Identify which cell holds the provided text, then report its (X, Y) central coordinate. 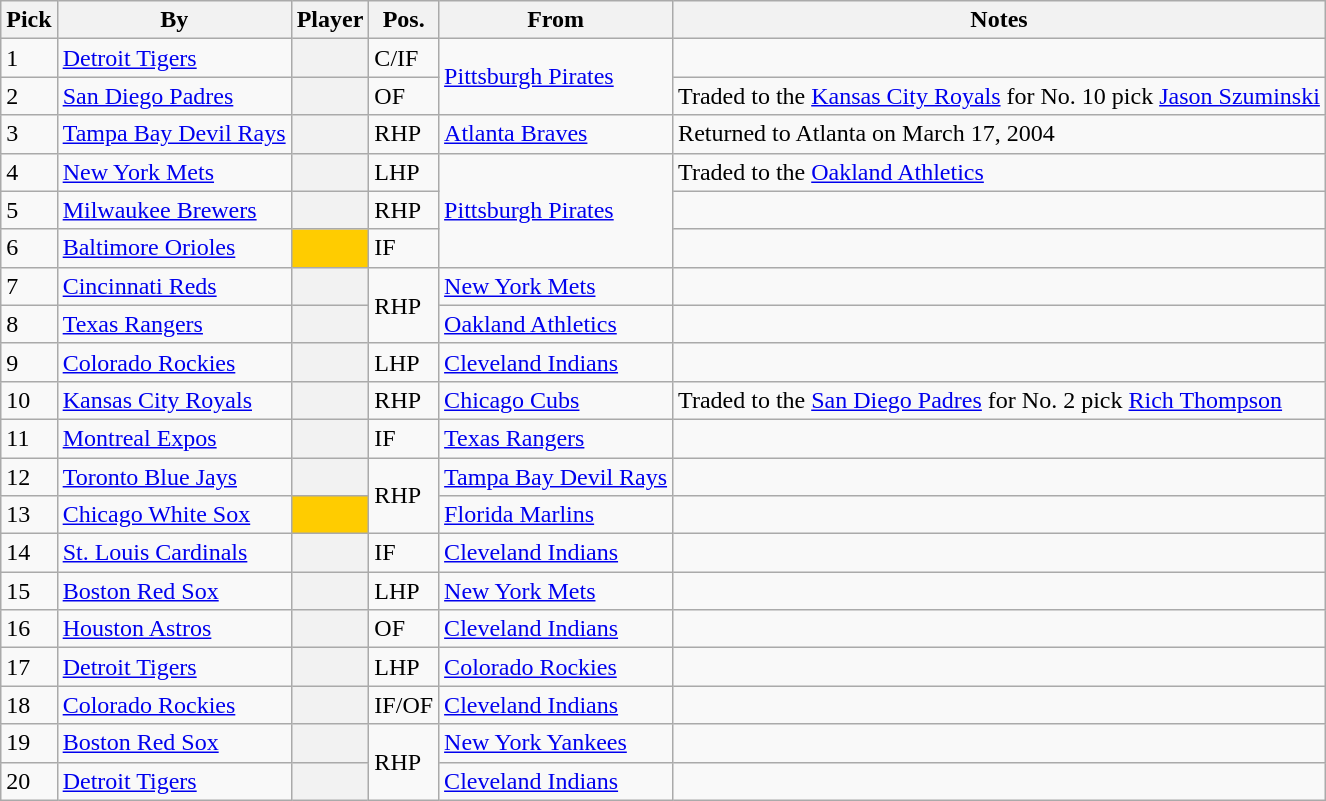
Pos. (404, 20)
6 (29, 248)
12 (29, 477)
Returned to Atlanta on March 17, 2004 (1000, 134)
3 (29, 134)
20 (29, 781)
Traded to the Kansas City Royals for No. 10 pick Jason Szuminski (1000, 96)
Chicago Cubs (556, 400)
Montreal Expos (174, 438)
5 (29, 210)
7 (29, 286)
Traded to the Oakland Athletics (1000, 172)
18 (29, 705)
Oakland Athletics (556, 324)
4 (29, 172)
10 (29, 400)
9 (29, 362)
C/IF (404, 58)
Houston Astros (174, 629)
13 (29, 515)
11 (29, 438)
16 (29, 629)
8 (29, 324)
14 (29, 553)
Notes (1000, 20)
Milwaukee Brewers (174, 210)
St. Louis Cardinals (174, 553)
Chicago White Sox (174, 515)
By (174, 20)
From (556, 20)
Baltimore Orioles (174, 248)
Player (330, 20)
Florida Marlins (556, 515)
1 (29, 58)
San Diego Padres (174, 96)
15 (29, 591)
19 (29, 743)
Pick (29, 20)
New York Yankees (556, 743)
Kansas City Royals (174, 400)
2 (29, 96)
Cincinnati Reds (174, 286)
17 (29, 667)
Atlanta Braves (556, 134)
Toronto Blue Jays (174, 477)
Traded to the San Diego Padres for No. 2 pick Rich Thompson (1000, 400)
IF/OF (404, 705)
